Detect which cell encompasses the target text, then output its (X, Y) center coordinate. 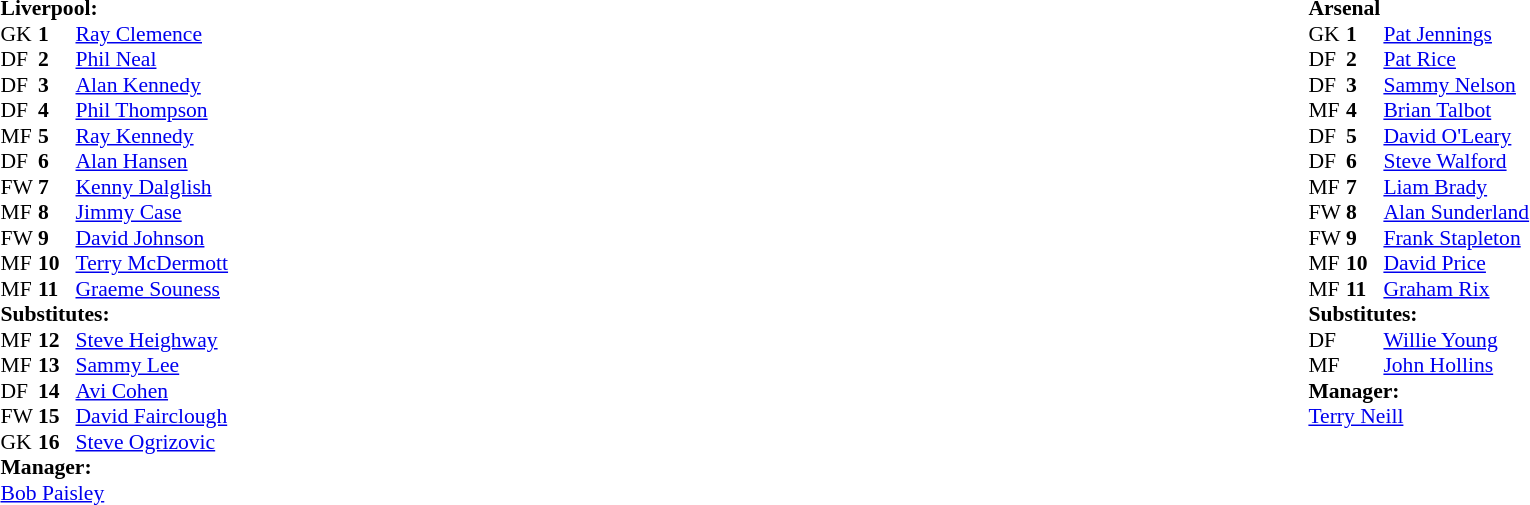
14 (57, 391)
Graeme Souness (152, 289)
Graham Rix (1456, 289)
Sammy Lee (152, 365)
Pat Jennings (1456, 34)
Brian Talbot (1456, 111)
Ray Clemence (152, 34)
David Fairclough (152, 417)
Alan Kennedy (152, 85)
15 (57, 417)
Willie Young (1456, 340)
David Johnson (152, 238)
Avi Cohen (152, 391)
Frank Stapleton (1456, 238)
David O'Leary (1456, 136)
Pat Rice (1456, 59)
Phil Thompson (152, 111)
Steve Ogrizovic (152, 442)
David Price (1456, 263)
Phil Neal (152, 59)
12 (57, 340)
Kenny Dalglish (152, 187)
Liam Brady (1456, 187)
Alan Hansen (152, 161)
Steve Heighway (152, 340)
Terry McDermott (152, 263)
Alan Sunderland (1456, 213)
Jimmy Case (152, 213)
Terry Neill (1418, 417)
Sammy Nelson (1456, 85)
13 (57, 365)
16 (57, 442)
John Hollins (1456, 365)
Steve Walford (1456, 161)
Ray Kennedy (152, 136)
